Capture the cell that displays the provided text and extract its (X, Y) central coordinate. 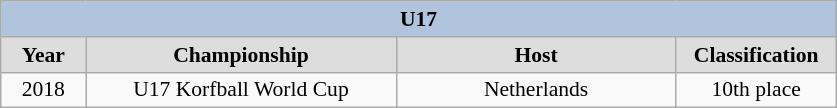
U17 (419, 19)
2018 (44, 90)
Championship (241, 55)
U17 Korfball World Cup (241, 90)
Netherlands (536, 90)
10th place (756, 90)
Year (44, 55)
Classification (756, 55)
Host (536, 55)
